Determine the (x, y) coordinate at the center of the cell enclosing the given text.  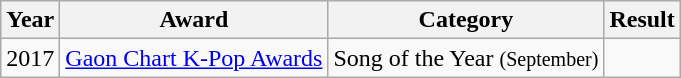
Category (466, 20)
Song of the Year (September) (466, 58)
Year (30, 20)
2017 (30, 58)
Award (194, 20)
Result (642, 20)
Gaon Chart K-Pop Awards (194, 58)
